Find where the given text appears and provide that cell's center as [X, Y] coordinate. 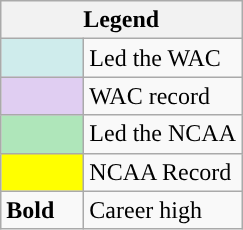
NCAA Record [163, 172]
Legend [122, 20]
Led the NCAA [163, 134]
Career high [163, 210]
Led the WAC [163, 58]
WAC record [163, 96]
Bold [42, 210]
